Detect which cell encompasses the target text, then output its (x, y) center coordinate. 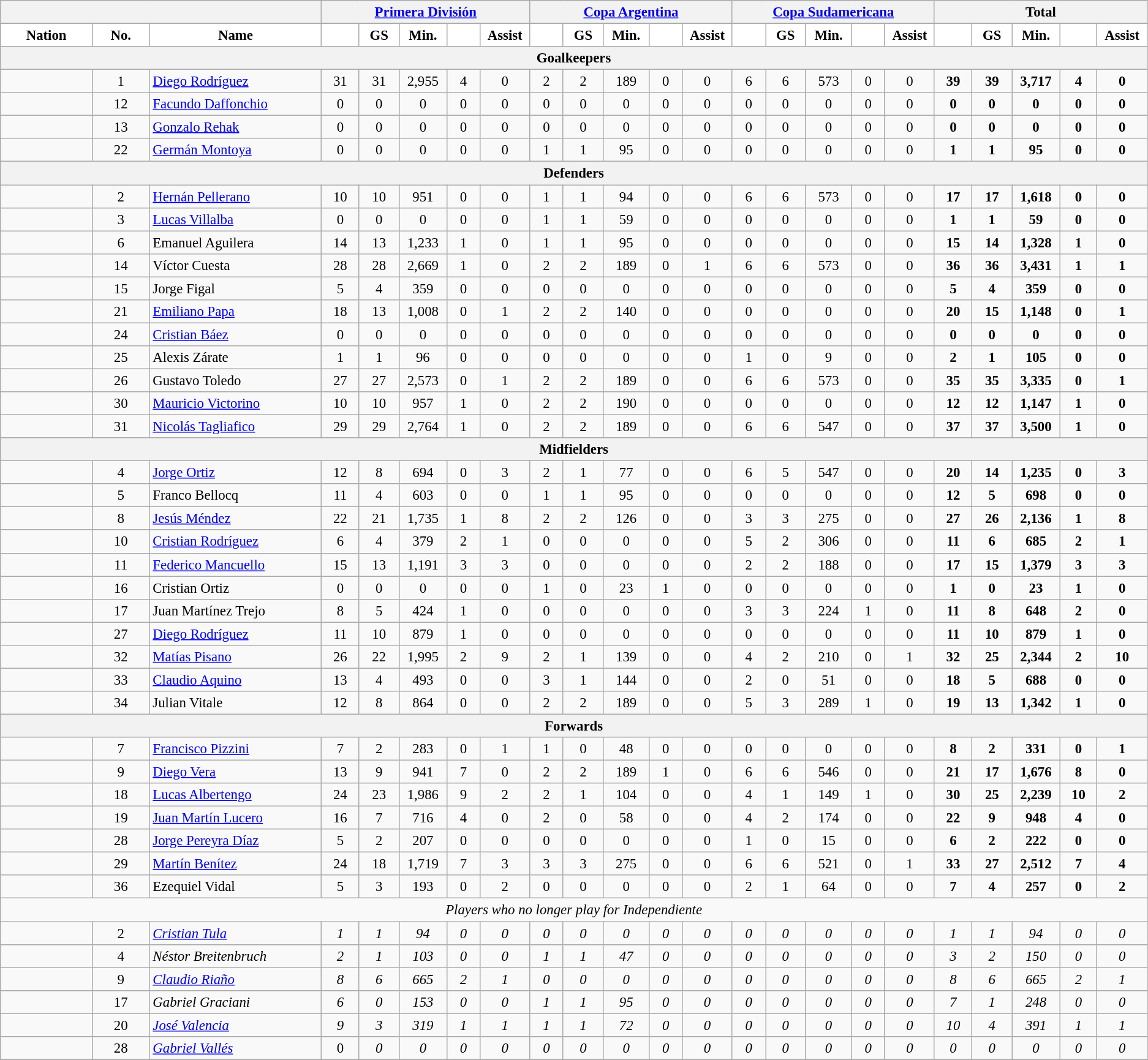
694 (423, 473)
1,233 (423, 242)
2,573 (423, 380)
Nicolás Tagliafico (235, 427)
Claudio Aquino (235, 680)
521 (828, 864)
716 (423, 818)
Total (1040, 12)
48 (626, 749)
Cristian Tula (235, 933)
Gabriel Graciani (235, 1002)
941 (423, 772)
Jesús Méndez (235, 519)
248 (1036, 1002)
Cristian Rodríguez (235, 542)
2,955 (423, 81)
Midfielders (574, 449)
139 (626, 657)
Francisco Pizzini (235, 749)
140 (626, 312)
1,191 (423, 565)
Goalkeepers (574, 58)
864 (423, 703)
Players who no longer play for Independiente (574, 910)
No. (121, 36)
Forwards (574, 726)
Name (235, 36)
Cristian Ortiz (235, 588)
951 (423, 197)
1,618 (1036, 197)
391 (1036, 1025)
2,764 (423, 427)
1,719 (423, 864)
96 (423, 358)
698 (1036, 495)
2,512 (1036, 864)
2,344 (1036, 657)
648 (1036, 611)
Jorge Ortiz (235, 473)
331 (1036, 749)
105 (1036, 358)
34 (121, 703)
685 (1036, 542)
2,136 (1036, 519)
150 (1036, 956)
Juan Martín Lucero (235, 818)
493 (423, 680)
2,239 (1036, 795)
Defenders (574, 173)
51 (828, 680)
Jorge Pereyra Díaz (235, 841)
306 (828, 542)
Cristian Báez (235, 334)
957 (423, 404)
193 (423, 887)
Primera División (426, 12)
1,735 (423, 519)
289 (828, 703)
Jorge Figal (235, 288)
Mauricio Victorino (235, 404)
1,008 (423, 312)
153 (423, 1002)
Ezequiel Vidal (235, 887)
Gustavo Toledo (235, 380)
58 (626, 818)
2,669 (423, 265)
188 (828, 565)
283 (423, 749)
126 (626, 519)
Copa Sudamericana (833, 12)
603 (423, 495)
Hernán Pellerano (235, 197)
José Valencia (235, 1025)
1,148 (1036, 312)
1,328 (1036, 242)
Alexis Zárate (235, 358)
Germán Montoya (235, 150)
Claudio Riaño (235, 979)
Gonzalo Rehak (235, 127)
424 (423, 611)
190 (626, 404)
Emanuel Aguilera (235, 242)
546 (828, 772)
Facundo Daffonchio (235, 104)
1,235 (1036, 473)
Néstor Breitenbruch (235, 956)
1,379 (1036, 565)
379 (423, 542)
1,995 (423, 657)
47 (626, 956)
688 (1036, 680)
319 (423, 1025)
Nation (47, 36)
224 (828, 611)
1,676 (1036, 772)
1,986 (423, 795)
948 (1036, 818)
222 (1036, 841)
77 (626, 473)
257 (1036, 887)
Juan Martínez Trejo (235, 611)
Julian Vitale (235, 703)
149 (828, 795)
103 (423, 956)
Copa Argentina (631, 12)
144 (626, 680)
174 (828, 818)
3,335 (1036, 380)
Lucas Villalba (235, 219)
1,342 (1036, 703)
Diego Vera (235, 772)
104 (626, 795)
3,717 (1036, 81)
Franco Bellocq (235, 495)
207 (423, 841)
72 (626, 1025)
Gabriel Vallés (235, 1048)
3,431 (1036, 265)
Matías Pisano (235, 657)
1,147 (1036, 404)
210 (828, 657)
Víctor Cuesta (235, 265)
64 (828, 887)
Martín Benítez (235, 864)
Lucas Albertengo (235, 795)
Federico Mancuello (235, 565)
Emiliano Papa (235, 312)
3,500 (1036, 427)
